Pinpoint the cell where the given text exists, returning its [x, y] midpoint coordinate. 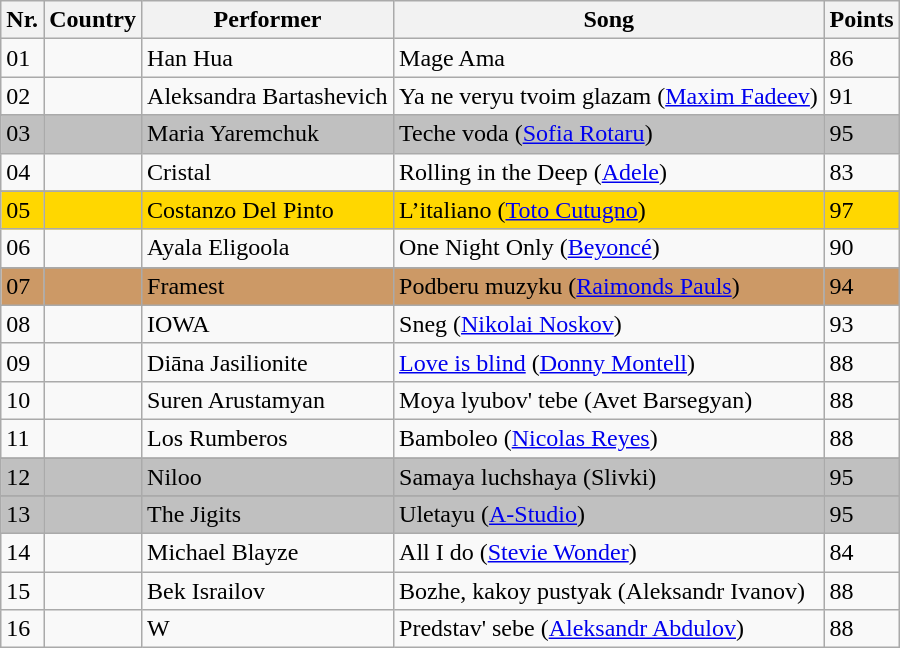
Diāna Jasilionite [268, 362]
06 [22, 248]
All I do (Stevie Wonder) [609, 553]
Song [609, 20]
07 [22, 286]
Bamboleo (Nicolas Reyes) [609, 438]
15 [22, 591]
90 [862, 248]
97 [862, 210]
Points [862, 20]
Bek Israilov [268, 591]
W [268, 629]
02 [22, 96]
One Night Only (Beyoncé) [609, 248]
Nr. [22, 20]
Maria Yaremchuk [268, 134]
Niloo [268, 477]
08 [22, 324]
Predstav' sebe (Aleksandr Abdulov) [609, 629]
83 [862, 172]
Sneg (Nikolai Noskov) [609, 324]
L’italiano (Toto Cutugno) [609, 210]
10 [22, 400]
Aleksandra Bartashevich [268, 96]
Performer [268, 20]
Ya ne veryu tvoim glazam (Maxim Fadeev) [609, 96]
Love is blind (Donny Montell) [609, 362]
Han Hua [268, 58]
03 [22, 134]
01 [22, 58]
Suren Arustamyan [268, 400]
93 [862, 324]
05 [22, 210]
Podberu muzyku (Raimonds Pauls) [609, 286]
16 [22, 629]
Los Rumberos [268, 438]
86 [862, 58]
12 [22, 477]
04 [22, 172]
Framest [268, 286]
Michael Blayze [268, 553]
14 [22, 553]
Samaya luchshaya (Slivki) [609, 477]
11 [22, 438]
Bozhe, kakoy pustyak (Aleksandr Ivanov) [609, 591]
Teche voda (Sofia Rotaru) [609, 134]
13 [22, 515]
91 [862, 96]
Country [93, 20]
Cristal [268, 172]
Costanzo Del Pinto [268, 210]
84 [862, 553]
IOWA [268, 324]
Rolling in the Deep (Adele) [609, 172]
Mage Ama [609, 58]
Uletayu (A-Studio) [609, 515]
The Jigits [268, 515]
Moya lyubov' tebe (Avet Barsegyan) [609, 400]
94 [862, 286]
09 [22, 362]
Ayala Eligoola [268, 248]
